Find where the given text appears and provide that cell's center as (X, Y) coordinate. 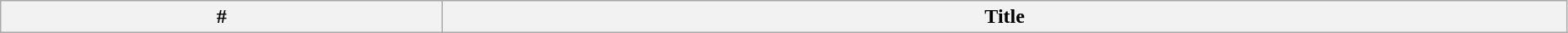
Title (1005, 17)
# (222, 17)
